Identify which cell holds the provided text, then report its [x, y] central coordinate. 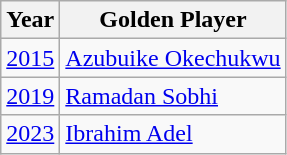
Golden Player [173, 20]
2019 [30, 96]
Ibrahim Adel [173, 134]
Year [30, 20]
Azubuike Okechukwu [173, 58]
2023 [30, 134]
Ramadan Sobhi [173, 96]
2015 [30, 58]
